From the cell containing the given text, extract its center point as [X, Y] coordinate. 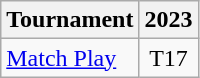
Tournament [70, 20]
Match Play [70, 58]
T17 [168, 58]
2023 [168, 20]
